Detect which cell encompasses the target text, then output its [x, y] center coordinate. 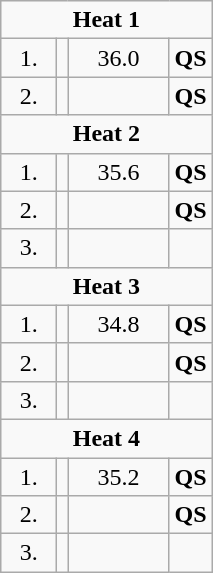
36.0 [118, 58]
35.2 [118, 477]
35.6 [118, 172]
34.8 [118, 324]
Heat 1 [106, 20]
Heat 2 [106, 134]
Heat 3 [106, 286]
Heat 4 [106, 438]
